Return (X, Y) of the center of cell containing provided text 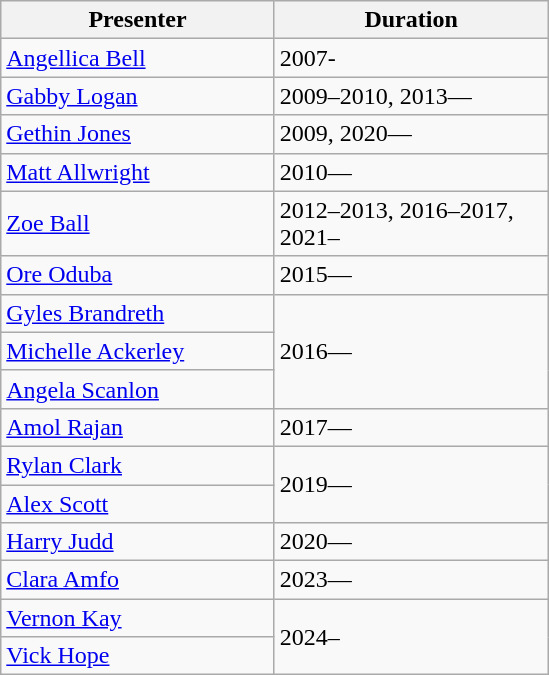
Vick Hope (138, 656)
Clara Amfo (138, 580)
Amol Rajan (138, 427)
Rylan Clark (138, 465)
2007- (411, 58)
Michelle Ackerley (138, 351)
2009–2010, 2013— (411, 96)
Gabby Logan (138, 96)
2023— (411, 580)
Angela Scanlon (138, 389)
Ore Oduba (138, 275)
2015— (411, 275)
Matt Allwright (138, 172)
Presenter (138, 20)
Vernon Kay (138, 618)
2010— (411, 172)
Duration (411, 20)
2012–2013, 2016–2017, 2021– (411, 224)
Angellica Bell (138, 58)
2019— (411, 484)
Zoe Ball (138, 224)
2017— (411, 427)
2024– (411, 637)
Gyles Brandreth (138, 313)
2020— (411, 542)
2009, 2020— (411, 134)
2016— (411, 351)
Harry Judd (138, 542)
Gethin Jones (138, 134)
Alex Scott (138, 503)
